Detect which cell encompasses the target text, then output its [X, Y] center coordinate. 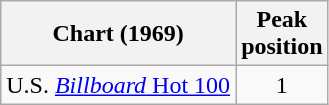
Peakposition [282, 34]
U.S. Billboard Hot 100 [118, 85]
1 [282, 85]
Chart (1969) [118, 34]
